Return the [X, Y] coordinate for the center point of the cell that contains the specified text.  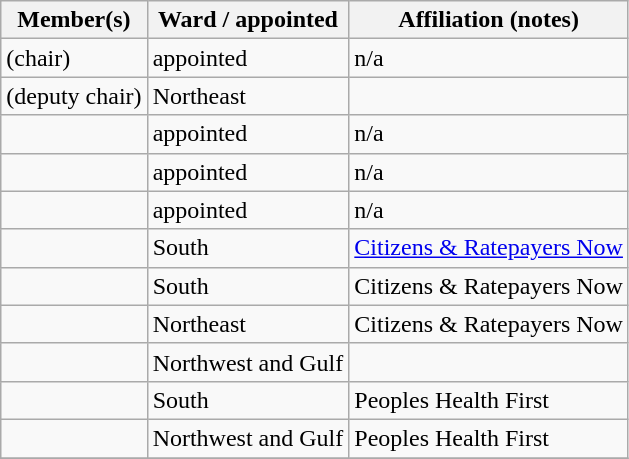
(deputy chair) [74, 96]
Affiliation (notes) [489, 20]
Member(s) [74, 20]
Ward / appointed [248, 20]
(chair) [74, 58]
